Scan for the cell matching the given text and deliver its (X, Y) coordinate at center. 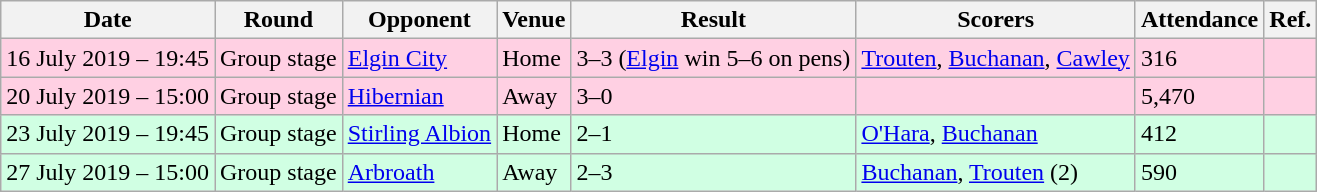
Hibernian (419, 96)
3–0 (714, 96)
Scorers (996, 20)
O'Hara, Buchanan (996, 134)
Result (714, 20)
Ref. (1290, 20)
316 (1199, 58)
2–1 (714, 134)
Date (108, 20)
20 July 2019 – 15:00 (108, 96)
Elgin City (419, 58)
590 (1199, 172)
5,470 (1199, 96)
Attendance (1199, 20)
27 July 2019 – 15:00 (108, 172)
23 July 2019 – 19:45 (108, 134)
2–3 (714, 172)
Trouten, Buchanan, Cawley (996, 58)
Stirling Albion (419, 134)
Round (278, 20)
Buchanan, Trouten (2) (996, 172)
Opponent (419, 20)
Venue (534, 20)
16 July 2019 – 19:45 (108, 58)
3–3 (Elgin win 5–6 on pens) (714, 58)
412 (1199, 134)
Arbroath (419, 172)
